Pinpoint the cell where the given text exists, returning its (X, Y) midpoint coordinate. 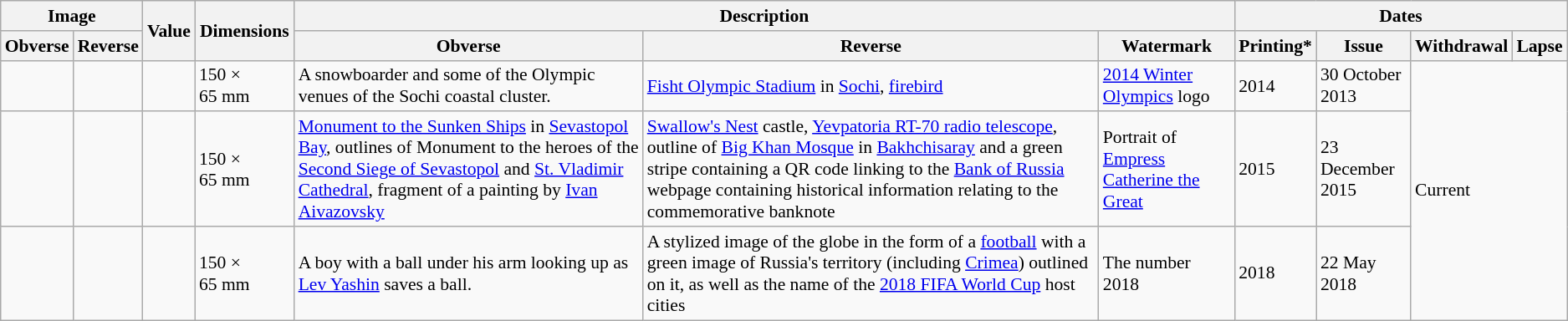
Watermark (1167, 46)
Portrait of Empress Catherine the Great (1167, 170)
Dimensions (244, 30)
Description (764, 16)
Value (169, 30)
23 December 2015 (1363, 170)
A snowboarder and some of the Olympic venues of the Sochi coastal cluster. (468, 85)
2018 (1275, 273)
2014 (1275, 85)
30 October 2013 (1363, 85)
Current (1489, 191)
Printing* (1275, 46)
Fisht Olympic Stadium in Sochi, firebird (871, 85)
2014 Winter Olympics logo (1167, 85)
2015 (1275, 170)
Withdrawal (1462, 46)
Image (72, 16)
Dates (1400, 16)
22 May 2018 (1363, 273)
The number 2018 (1167, 273)
Lapse (1539, 46)
A boy with a ball under his arm looking up as Lev Yashin saves a ball. (468, 273)
Issue (1363, 46)
